Identify which cell holds the provided text, then report its [x, y] central coordinate. 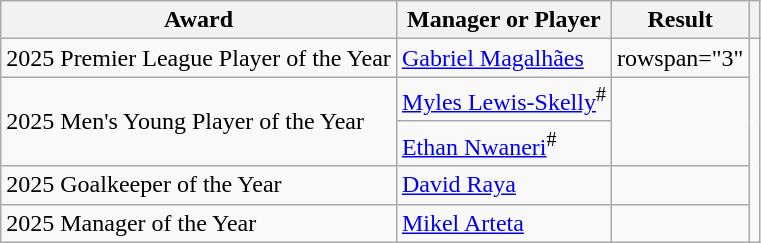
rowspan="3" [680, 58]
2025 Men's Young Player of the Year [199, 122]
2025 Goalkeeper of the Year [199, 185]
Mikel Arteta [504, 223]
Ethan Nwaneri# [504, 144]
2025 Manager of the Year [199, 223]
David Raya [504, 185]
2025 Premier League Player of the Year [199, 58]
Result [680, 20]
Myles Lewis-Skelly# [504, 100]
Award [199, 20]
Gabriel Magalhães [504, 58]
Manager or Player [504, 20]
